From the cell containing the given text, extract its center point as (X, Y) coordinate. 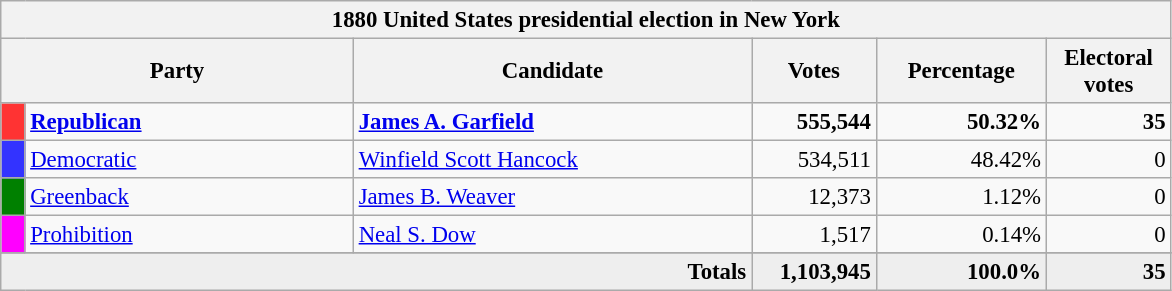
1,517 (814, 235)
Votes (814, 72)
1880 United States presidential election in New York (586, 20)
Prohibition (189, 235)
48.42% (961, 160)
Neal S. Dow (552, 235)
50.32% (961, 122)
Winfield Scott Hancock (552, 160)
0.14% (961, 235)
James A. Garfield (552, 122)
534,511 (814, 160)
Percentage (961, 72)
Republican (189, 122)
Electoral votes (1108, 72)
555,544 (814, 122)
Party (178, 72)
Candidate (552, 72)
1.12% (961, 197)
35 (1108, 122)
12,373 (814, 197)
Greenback (189, 197)
James B. Weaver (552, 197)
Democratic (189, 160)
